Find where the given text appears and provide that cell's center as (X, Y) coordinate. 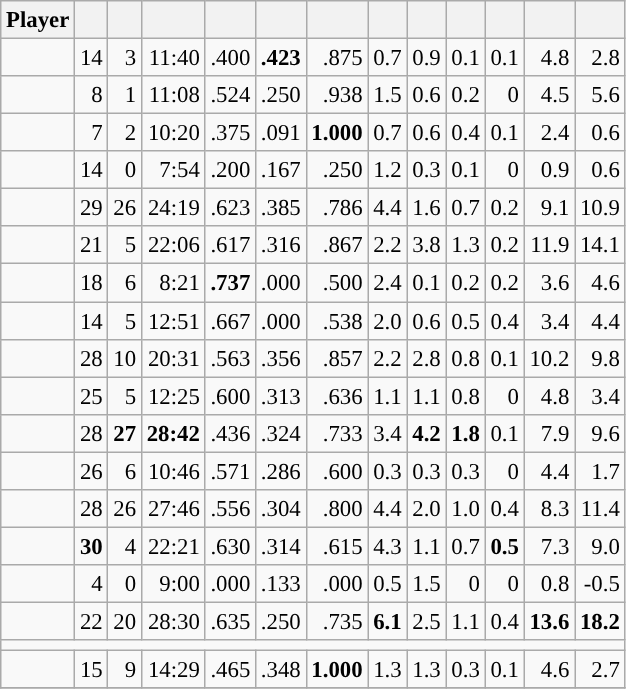
18 (92, 283)
.630 (230, 546)
.375 (230, 133)
.348 (281, 670)
9.6 (600, 433)
7:54 (173, 170)
28:30 (173, 621)
.563 (230, 358)
4.3 (388, 546)
.436 (230, 433)
11.4 (600, 509)
10.9 (600, 208)
9.1 (549, 208)
.617 (230, 245)
8.3 (549, 509)
10:20 (173, 133)
3.6 (549, 283)
.200 (230, 170)
13.6 (549, 621)
9 (124, 670)
.091 (281, 133)
2.5 (426, 621)
.316 (281, 245)
.875 (337, 58)
.538 (337, 321)
.571 (230, 471)
.615 (337, 546)
22:21 (173, 546)
24:19 (173, 208)
2 (124, 133)
7.3 (549, 546)
.938 (337, 95)
.304 (281, 509)
10 (124, 358)
20 (124, 621)
9:00 (173, 584)
11:08 (173, 95)
.324 (281, 433)
1.7 (600, 471)
.636 (337, 396)
1.6 (426, 208)
.167 (281, 170)
.635 (230, 621)
.735 (337, 621)
6.1 (388, 621)
1 (124, 95)
.465 (230, 670)
28:42 (173, 433)
4.5 (549, 95)
9.0 (600, 546)
9.8 (600, 358)
.667 (230, 321)
5.6 (600, 95)
29 (92, 208)
.786 (337, 208)
.314 (281, 546)
.133 (281, 584)
7.9 (549, 433)
27 (124, 433)
.623 (230, 208)
7 (92, 133)
.423 (281, 58)
25 (92, 396)
3 (124, 58)
8 (92, 95)
20:31 (173, 358)
27:46 (173, 509)
10.2 (549, 358)
Player (38, 20)
14:29 (173, 670)
21 (92, 245)
18.2 (600, 621)
15 (92, 670)
4.2 (426, 433)
.385 (281, 208)
.313 (281, 396)
2.7 (600, 670)
.524 (230, 95)
11:40 (173, 58)
11.9 (549, 245)
12:51 (173, 321)
12:25 (173, 396)
.857 (337, 358)
10:46 (173, 471)
1.8 (466, 433)
.500 (337, 283)
14.1 (600, 245)
.867 (337, 245)
22:06 (173, 245)
3.8 (426, 245)
.733 (337, 433)
-0.5 (600, 584)
.556 (230, 509)
.400 (230, 58)
.356 (281, 358)
22 (92, 621)
1.2 (388, 170)
.286 (281, 471)
30 (92, 546)
.737 (230, 283)
1.0 (466, 509)
.800 (337, 509)
8:21 (173, 283)
